Extract the (x, y) coordinate from the center of the cell holding the provided text.  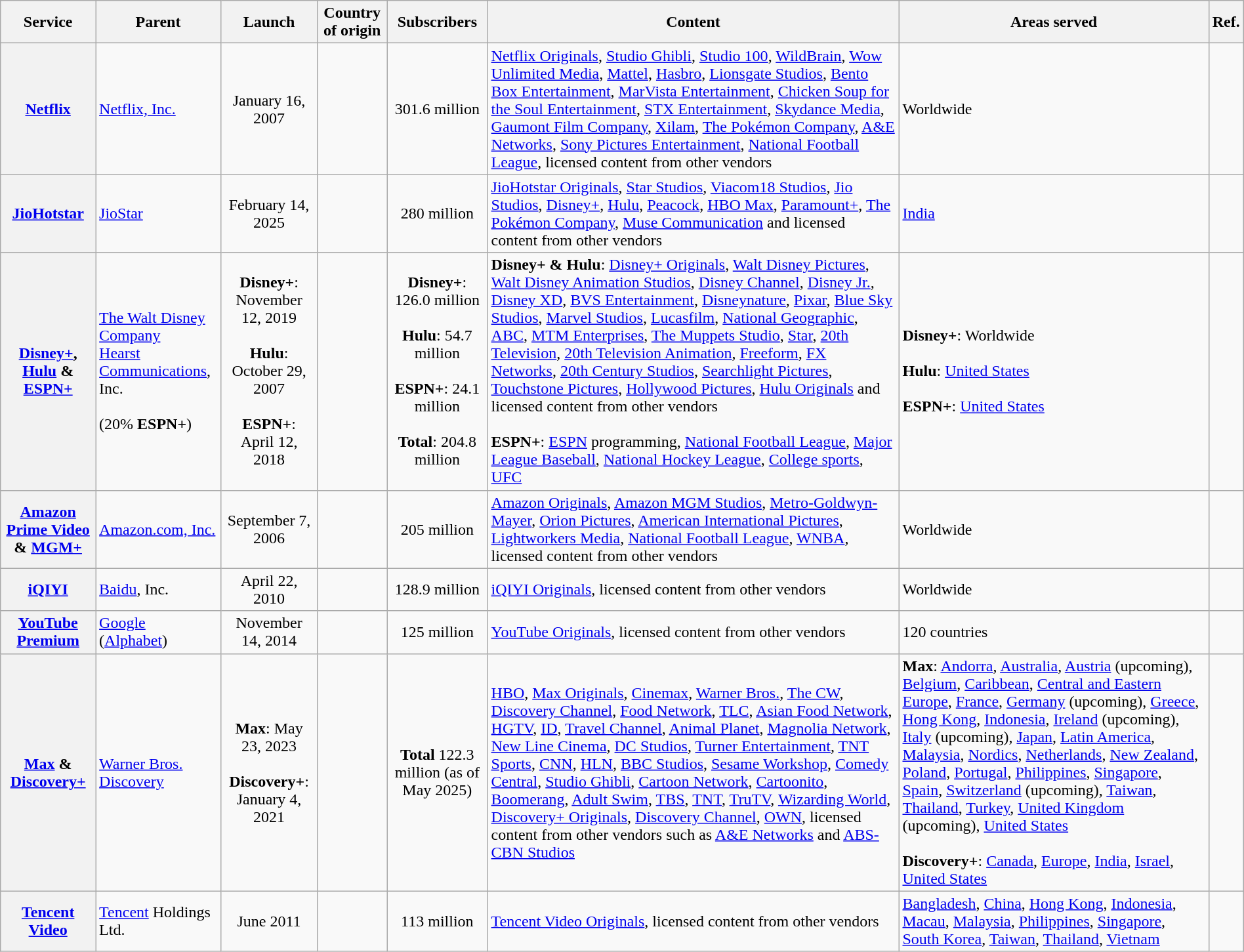
Disney+: November 12, 2019Hulu: October 29, 2007ESPN+: April 12, 2018 (269, 371)
125 million (437, 632)
Disney+: 126.0 millionHulu: 54.7 millionESPN+: 24.1 millionTotal: 204.8 million (437, 371)
Tencent Video (49, 921)
113 million (437, 921)
Amazon.com, Inc. (159, 529)
Netflix (49, 109)
Max: May 23, 2023Discovery+: January 4, 2021 (269, 772)
205 million (437, 529)
Tencent Video Originals, licensed content from other vendors (693, 921)
India (1054, 214)
Total 122.3 million (as of May 2025) (437, 772)
April 22, 2010 (269, 589)
Subscribers (437, 22)
128.9 million (437, 589)
Warner Bros. Discovery (159, 772)
Amazon Prime Video & MGM+ (49, 529)
The Walt Disney CompanyHearst Communications, Inc.(20% ESPN+) (159, 371)
JioStar (159, 214)
January 16, 2007 (269, 109)
February 14, 2025 (269, 214)
301.6 million (437, 109)
Ref. (1226, 22)
JioHotstar (49, 214)
Disney+: WorldwideHulu: United StatesESPN+: United States (1054, 371)
Bangladesh, China, Hong Kong, Indonesia, Macau, Malaysia, Philippines, Singapore, South Korea, Taiwan, Thailand, Vietnam (1054, 921)
Service (49, 22)
Tencent Holdings Ltd. (159, 921)
Netflix, Inc. (159, 109)
YouTube Originals, licensed content from other vendors (693, 632)
Launch (269, 22)
Disney+, Hulu & ESPN+ (49, 371)
Parent (159, 22)
Baidu, Inc. (159, 589)
120 countries (1054, 632)
Areas served (1054, 22)
Google (Alphabet) (159, 632)
iQIYI Originals, licensed content from other vendors (693, 589)
Content (693, 22)
November 14, 2014 (269, 632)
280 million (437, 214)
YouTube Premium (49, 632)
iQIYI (49, 589)
September 7, 2006 (269, 529)
Max & Discovery+ (49, 772)
June 2011 (269, 921)
Country of origin (352, 22)
